For the text-containing cell, return its midpoint in (x, y) coordinate format. 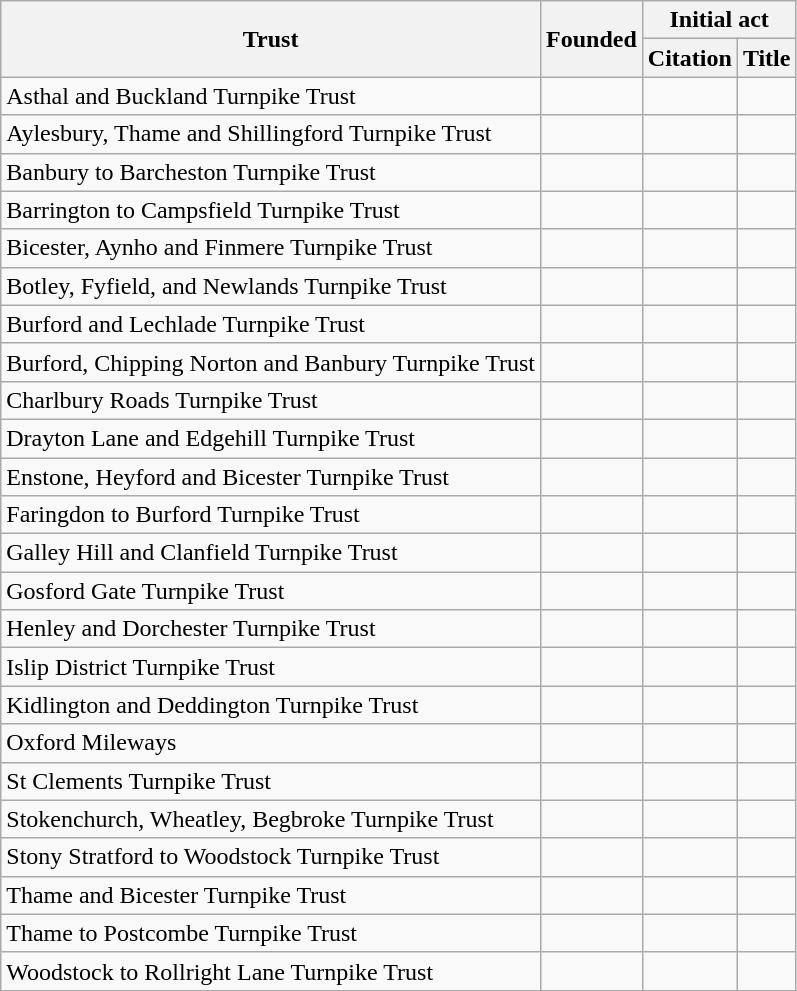
Founded (592, 39)
Drayton Lane and Edgehill Turnpike Trust (271, 438)
Galley Hill and Clanfield Turnpike Trust (271, 553)
Trust (271, 39)
Henley and Dorchester Turnpike Trust (271, 629)
Faringdon to Burford Turnpike Trust (271, 515)
Islip District Turnpike Trust (271, 667)
Botley, Fyfield, and Newlands Turnpike Trust (271, 286)
Enstone, Heyford and Bicester Turnpike Trust (271, 477)
Burford, Chipping Norton and Banbury Turnpike Trust (271, 362)
Citation (690, 58)
Gosford Gate Turnpike Trust (271, 591)
Initial act (719, 20)
Banbury to Barcheston Turnpike Trust (271, 172)
Title (766, 58)
Charlbury Roads Turnpike Trust (271, 400)
Bicester, Aynho and Finmere Turnpike Trust (271, 248)
Stony Stratford to Woodstock Turnpike Trust (271, 857)
Thame to Postcombe Turnpike Trust (271, 933)
Barrington to Campsfield Turnpike Trust (271, 210)
Woodstock to Rollright Lane Turnpike Trust (271, 971)
Burford and Lechlade Turnpike Trust (271, 324)
Asthal and Buckland Turnpike Trust (271, 96)
Kidlington and Deddington Turnpike Trust (271, 705)
Stokenchurch, Wheatley, Begbroke Turnpike Trust (271, 819)
Aylesbury, Thame and Shillingford Turnpike Trust (271, 134)
Oxford Mileways (271, 743)
Thame and Bicester Turnpike Trust (271, 895)
St Clements Turnpike Trust (271, 781)
